Scan for the cell matching the given text and deliver its [x, y] coordinate at center. 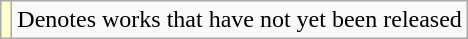
Denotes works that have not yet been released [240, 20]
